From the cell containing the given text, extract its center point as (x, y) coordinate. 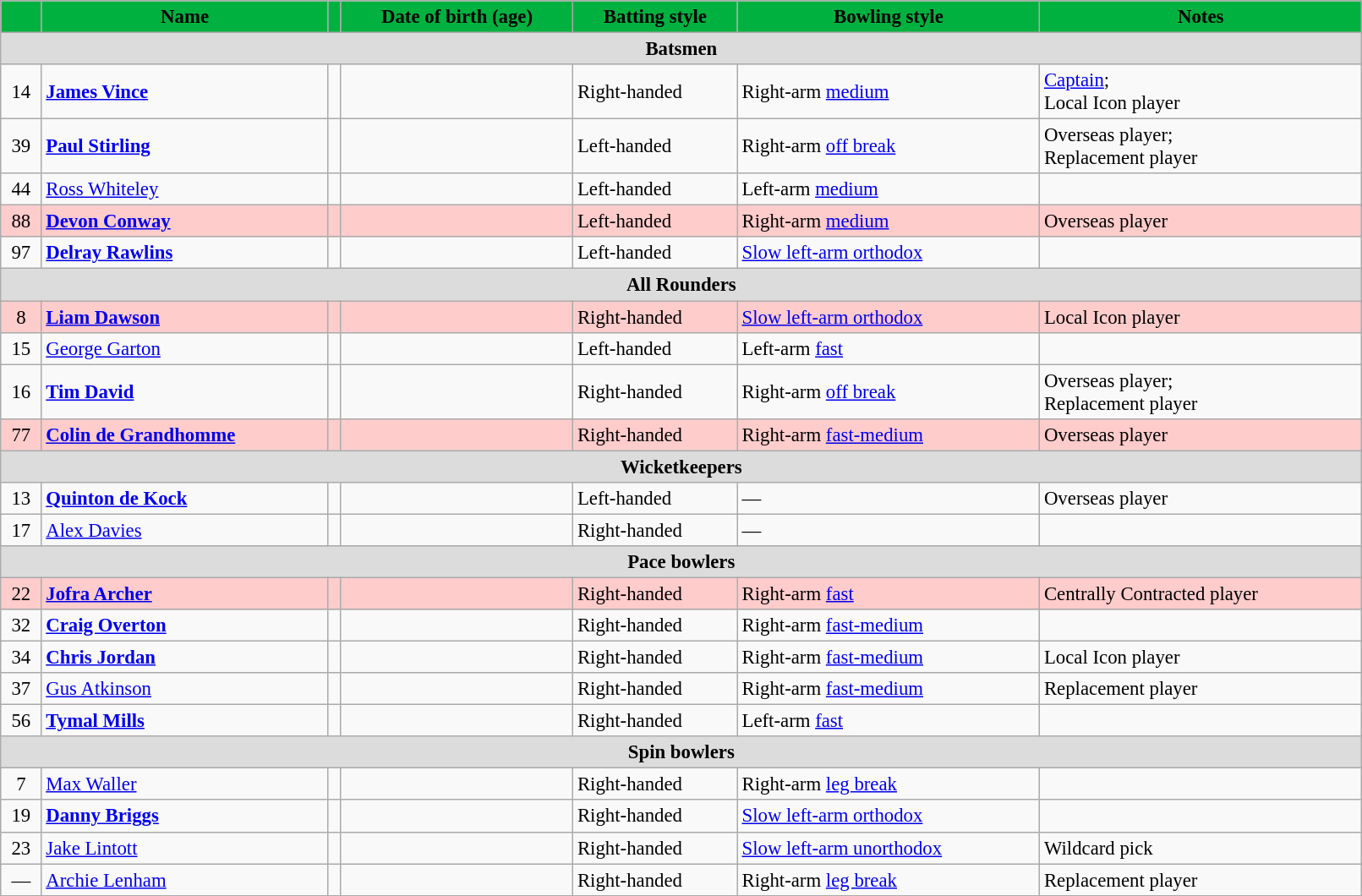
Liam Dawson (184, 317)
Wildcard pick (1201, 848)
14 (21, 91)
17 (21, 530)
Quinton de Kock (184, 499)
32 (21, 626)
Notes (1201, 17)
19 (21, 817)
George Garton (184, 348)
56 (21, 721)
15 (21, 348)
Tim David (184, 392)
Pace bowlers (681, 562)
Alex Davies (184, 530)
Left-arm medium (888, 189)
Archie Lenham (184, 880)
77 (21, 434)
Ross Whiteley (184, 189)
Devon Conway (184, 221)
97 (21, 253)
Spin bowlers (681, 752)
Date of birth (age) (457, 17)
Jofra Archer (184, 593)
Slow left-arm unorthodox (888, 848)
Bowling style (888, 17)
Tymal Mills (184, 721)
Delray Rawlins (184, 253)
88 (21, 221)
All Rounders (681, 285)
Batting style (656, 17)
13 (21, 499)
Right-arm fast (888, 593)
Wicketkeepers (681, 467)
Craig Overton (184, 626)
7 (21, 784)
James Vince (184, 91)
Paul Stirling (184, 147)
44 (21, 189)
Chris Jordan (184, 658)
Centrally Contracted player (1201, 593)
Captain; Local Icon player (1201, 91)
Danny Briggs (184, 817)
Batsmen (681, 49)
16 (21, 392)
22 (21, 593)
8 (21, 317)
Colin de Grandhomme (184, 434)
37 (21, 689)
23 (21, 848)
Max Waller (184, 784)
Jake Lintott (184, 848)
Gus Atkinson (184, 689)
Name (184, 17)
39 (21, 147)
34 (21, 658)
